Extract the (x, y) coordinate from the center of the cell holding the provided text.  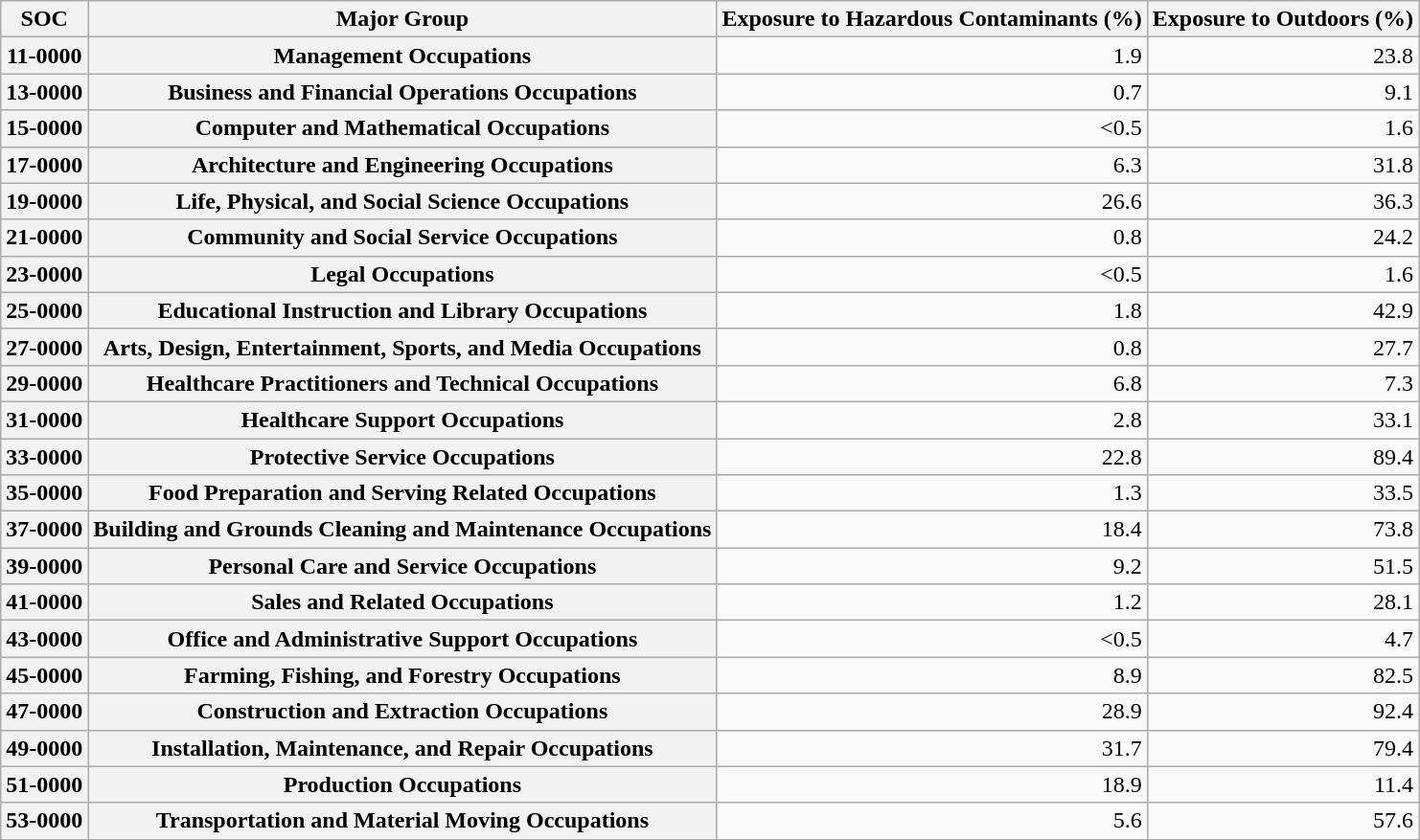
Arts, Design, Entertainment, Sports, and Media Occupations (402, 347)
51.5 (1282, 566)
21-0000 (44, 238)
31.7 (931, 748)
43-0000 (44, 639)
37-0000 (44, 530)
28.9 (931, 712)
17-0000 (44, 165)
47-0000 (44, 712)
29-0000 (44, 383)
1.3 (931, 493)
24.2 (1282, 238)
6.8 (931, 383)
7.3 (1282, 383)
1.9 (931, 56)
31.8 (1282, 165)
49-0000 (44, 748)
Healthcare Support Occupations (402, 420)
57.6 (1282, 821)
Installation, Maintenance, and Repair Occupations (402, 748)
9.1 (1282, 92)
25-0000 (44, 310)
51-0000 (44, 784)
27.7 (1282, 347)
31-0000 (44, 420)
Exposure to Outdoors (%) (1282, 19)
Transportation and Material Moving Occupations (402, 821)
23-0000 (44, 274)
Building and Grounds Cleaning and Maintenance Occupations (402, 530)
41-0000 (44, 602)
Production Occupations (402, 784)
Life, Physical, and Social Science Occupations (402, 201)
33-0000 (44, 457)
89.4 (1282, 457)
Educational Instruction and Library Occupations (402, 310)
92.4 (1282, 712)
0.7 (931, 92)
27-0000 (44, 347)
Architecture and Engineering Occupations (402, 165)
6.3 (931, 165)
Personal Care and Service Occupations (402, 566)
39-0000 (44, 566)
35-0000 (44, 493)
79.4 (1282, 748)
Farming, Fishing, and Forestry Occupations (402, 675)
1.8 (931, 310)
9.2 (931, 566)
8.9 (931, 675)
22.8 (931, 457)
Computer and Mathematical Occupations (402, 128)
Exposure to Hazardous Contaminants (%) (931, 19)
26.6 (931, 201)
36.3 (1282, 201)
13-0000 (44, 92)
Healthcare Practitioners and Technical Occupations (402, 383)
Construction and Extraction Occupations (402, 712)
Office and Administrative Support Occupations (402, 639)
5.6 (931, 821)
53-0000 (44, 821)
Management Occupations (402, 56)
11-0000 (44, 56)
4.7 (1282, 639)
28.1 (1282, 602)
Business and Financial Operations Occupations (402, 92)
Legal Occupations (402, 274)
23.8 (1282, 56)
18.4 (931, 530)
SOC (44, 19)
Major Group (402, 19)
82.5 (1282, 675)
18.9 (931, 784)
33.5 (1282, 493)
33.1 (1282, 420)
Protective Service Occupations (402, 457)
45-0000 (44, 675)
73.8 (1282, 530)
42.9 (1282, 310)
Community and Social Service Occupations (402, 238)
19-0000 (44, 201)
Food Preparation and Serving Related Occupations (402, 493)
1.2 (931, 602)
11.4 (1282, 784)
2.8 (931, 420)
Sales and Related Occupations (402, 602)
15-0000 (44, 128)
